From the cell containing the given text, extract its center point as [x, y] coordinate. 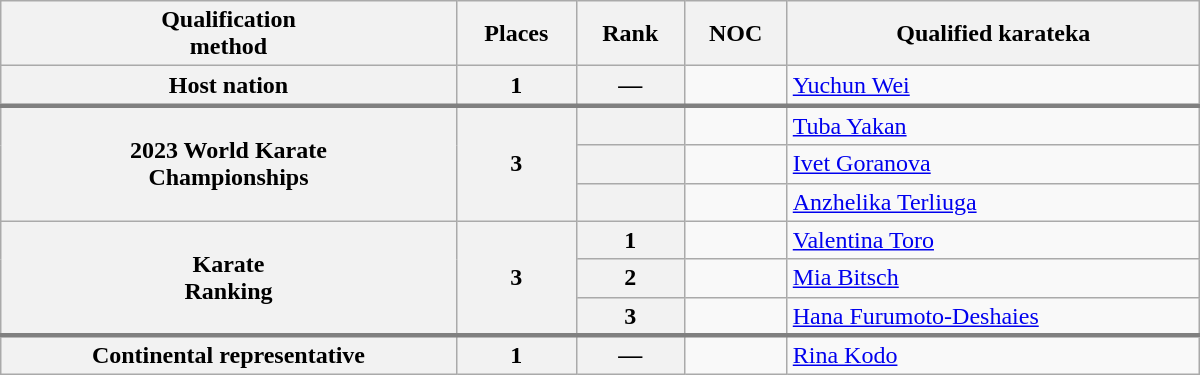
Rina Kodo [993, 355]
Ivet Goranova [993, 164]
2023 World KarateChampionships [228, 163]
Rank [630, 34]
Valentina Toro [993, 240]
Continental representative [228, 355]
Anzhelika Terliuga [993, 202]
NOC [736, 34]
Mia Bitsch [993, 278]
Places [516, 34]
Hana Furumoto-Deshaies [993, 316]
Qualificationmethod [228, 34]
Host nation [228, 86]
Yuchun Wei [993, 86]
Qualified karateka [993, 34]
KarateRanking [228, 278]
2 [630, 278]
Tuba Yakan [993, 125]
